Capture the cell that displays the provided text and extract its [x, y] central coordinate. 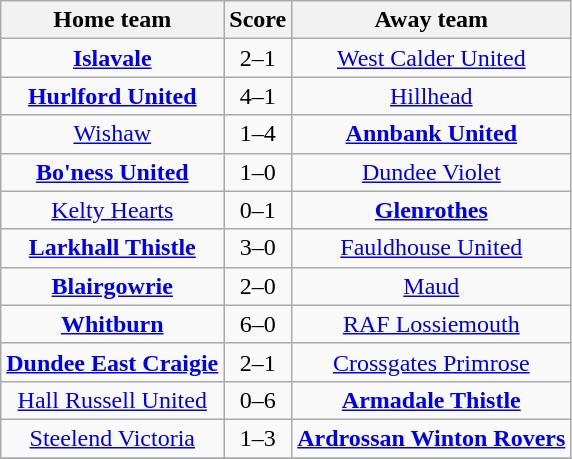
Kelty Hearts [112, 210]
Ardrossan Winton Rovers [432, 438]
West Calder United [432, 58]
Hall Russell United [112, 400]
1–0 [258, 172]
Whitburn [112, 324]
0–6 [258, 400]
Away team [432, 20]
1–4 [258, 134]
Home team [112, 20]
Crossgates Primrose [432, 362]
6–0 [258, 324]
Armadale Thistle [432, 400]
2–0 [258, 286]
Islavale [112, 58]
Maud [432, 286]
Steelend Victoria [112, 438]
Blairgowrie [112, 286]
0–1 [258, 210]
RAF Lossiemouth [432, 324]
3–0 [258, 248]
Dundee East Craigie [112, 362]
Bo'ness United [112, 172]
Score [258, 20]
Glenrothes [432, 210]
Fauldhouse United [432, 248]
Hurlford United [112, 96]
Larkhall Thistle [112, 248]
4–1 [258, 96]
1–3 [258, 438]
Dundee Violet [432, 172]
Wishaw [112, 134]
Annbank United [432, 134]
Hillhead [432, 96]
